Return the (x, y) coordinate for the center point of the cell that contains the specified text.  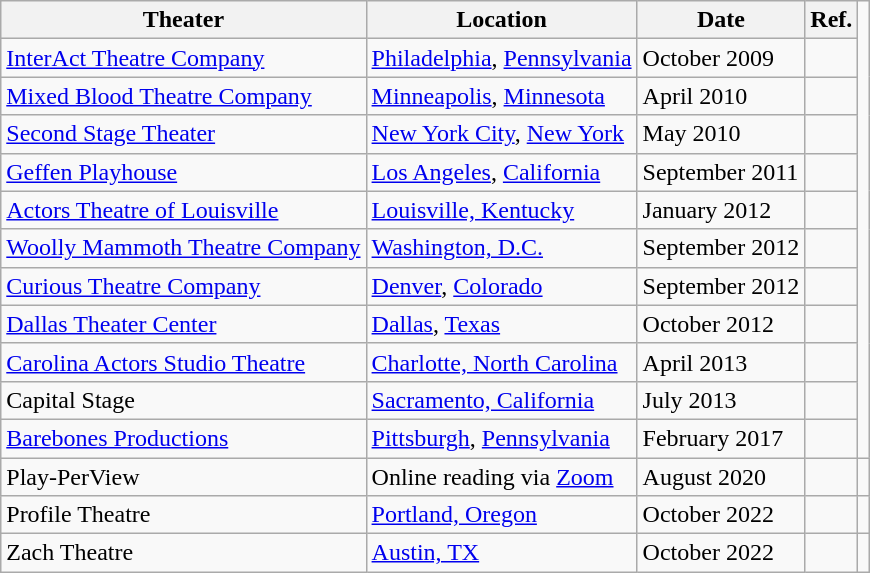
Carolina Actors Studio Theatre (184, 362)
January 2012 (721, 210)
Second Stage Theater (184, 134)
Sacramento, California (502, 400)
InterAct Theatre Company (184, 58)
Austin, TX (502, 553)
Curious Theatre Company (184, 286)
Mixed Blood Theatre Company (184, 96)
August 2020 (721, 477)
Louisville, Kentucky (502, 210)
Theater (184, 20)
Washington, D.C. (502, 248)
September 2011 (721, 172)
Charlotte, North Carolina (502, 362)
New York City, New York (502, 134)
Online reading via Zoom (502, 477)
Denver, Colorado (502, 286)
Pittsburgh, Pennsylvania (502, 438)
Profile Theatre (184, 515)
Philadelphia, Pennsylvania (502, 58)
April 2013 (721, 362)
Woolly Mammoth Theatre Company (184, 248)
Minneapolis, Minnesota (502, 96)
October 2009 (721, 58)
Play-PerView (184, 477)
Barebones Productions (184, 438)
May 2010 (721, 134)
Dallas Theater Center (184, 324)
Portland, Oregon (502, 515)
Zach Theatre (184, 553)
October 2012 (721, 324)
April 2010 (721, 96)
Geffen Playhouse (184, 172)
Capital Stage (184, 400)
Ref. (832, 20)
July 2013 (721, 400)
February 2017 (721, 438)
Date (721, 20)
Dallas, Texas (502, 324)
Actors Theatre of Louisville (184, 210)
Los Angeles, California (502, 172)
Location (502, 20)
